Extract the (x, y) coordinate from the center of the cell holding the provided text.  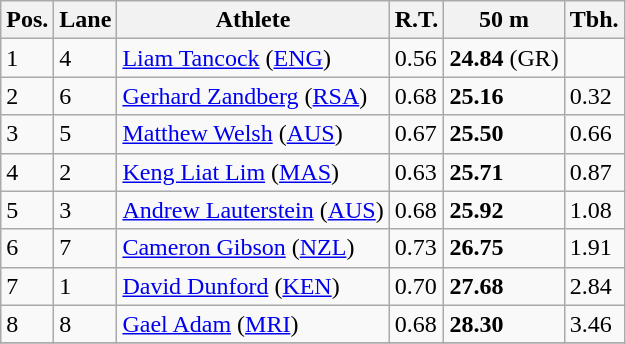
3.46 (594, 324)
25.50 (504, 134)
Andrew Lauterstein (AUS) (253, 210)
Lane (86, 20)
Tbh. (594, 20)
0.32 (594, 96)
27.68 (504, 286)
Matthew Welsh (AUS) (253, 134)
50 m (504, 20)
R.T. (416, 20)
David Dunford (KEN) (253, 286)
0.63 (416, 172)
0.67 (416, 134)
25.16 (504, 96)
25.92 (504, 210)
0.87 (594, 172)
1.08 (594, 210)
1.91 (594, 248)
Keng Liat Lim (MAS) (253, 172)
Liam Tancock (ENG) (253, 58)
0.56 (416, 58)
24.84 (GR) (504, 58)
Gerhard Zandberg (RSA) (253, 96)
Gael Adam (MRI) (253, 324)
0.73 (416, 248)
0.70 (416, 286)
25.71 (504, 172)
Pos. (28, 20)
Athlete (253, 20)
26.75 (504, 248)
0.66 (594, 134)
2.84 (594, 286)
Cameron Gibson (NZL) (253, 248)
28.30 (504, 324)
